Detect which cell encompasses the target text, then output its (x, y) center coordinate. 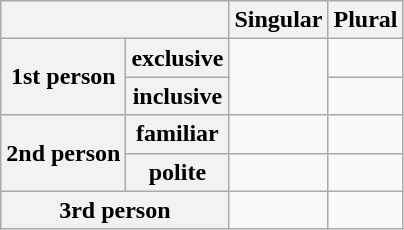
familiar (178, 134)
polite (178, 172)
exclusive (178, 58)
1st person (64, 77)
Plural (366, 20)
Singular (278, 20)
2nd person (64, 153)
3rd person (115, 210)
inclusive (178, 96)
